Pinpoint the cell where the given text exists, returning its (X, Y) midpoint coordinate. 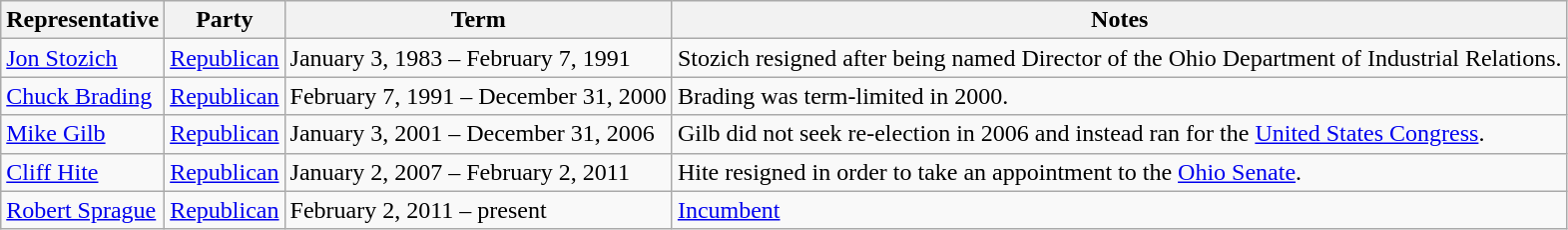
Cliff Hite (83, 172)
Stozich resigned after being named Director of the Ohio Department of Industrial Relations. (1120, 58)
Jon Stozich (83, 58)
Brading was term-limited in 2000. (1120, 96)
Notes (1120, 20)
Mike Gilb (83, 134)
February 7, 1991 – December 31, 2000 (478, 96)
Robert Sprague (83, 210)
Incumbent (1120, 210)
February 2, 2011 – present (478, 210)
Chuck Brading (83, 96)
Hite resigned in order to take an appointment to the Ohio Senate. (1120, 172)
Term (478, 20)
Representative (83, 20)
January 3, 1983 – February 7, 1991 (478, 58)
Gilb did not seek re-election in 2006 and instead ran for the United States Congress. (1120, 134)
January 2, 2007 – February 2, 2011 (478, 172)
Party (225, 20)
January 3, 2001 – December 31, 2006 (478, 134)
